For the text-containing cell, return its midpoint in (x, y) coordinate format. 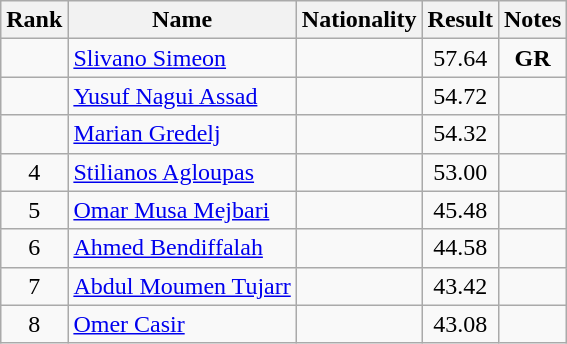
45.48 (460, 210)
Marian Gredelj (182, 134)
43.08 (460, 324)
Name (182, 20)
Slivano Simeon (182, 58)
4 (34, 172)
43.42 (460, 286)
8 (34, 324)
Yusuf Nagui Assad (182, 96)
Stilianos Agloupas (182, 172)
54.72 (460, 96)
Ahmed Bendiffalah (182, 248)
54.32 (460, 134)
Notes (532, 20)
Omer Casir (182, 324)
Abdul Moumen Tujarr (182, 286)
5 (34, 210)
Rank (34, 20)
44.58 (460, 248)
GR (532, 58)
53.00 (460, 172)
6 (34, 248)
7 (34, 286)
Omar Musa Mejbari (182, 210)
Result (460, 20)
57.64 (460, 58)
Nationality (359, 20)
